Return the [x, y] coordinate for the center point of the cell that contains the specified text.  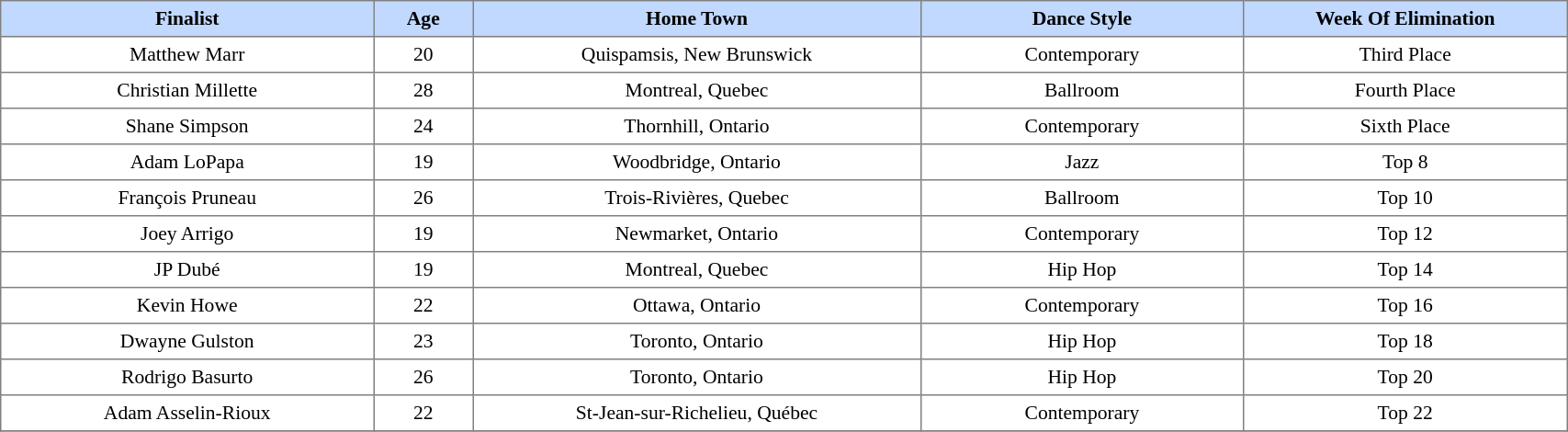
Sixth Place [1405, 127]
St-Jean-sur-Richelieu, Québec [696, 414]
Dance Style [1082, 18]
Top 18 [1405, 342]
JP Dubé [187, 270]
Top 20 [1405, 377]
Top 16 [1405, 305]
Age [423, 18]
Trois-Rivières, Quebec [696, 199]
Thornhill, Ontario [696, 127]
Newmarket, Ontario [696, 233]
Woodbridge, Ontario [696, 162]
Top 8 [1405, 162]
Finalist [187, 18]
Top 14 [1405, 270]
Matthew Marr [187, 55]
Joey Arrigo [187, 233]
Shane Simpson [187, 127]
Fourth Place [1405, 90]
Third Place [1405, 55]
Top 10 [1405, 199]
Jazz [1082, 162]
Quispamsis, New Brunswick [696, 55]
24 [423, 127]
Adam LoPapa [187, 162]
Dwayne Gulston [187, 342]
28 [423, 90]
Week Of Elimination [1405, 18]
Adam Asselin-Rioux [187, 414]
Home Town [696, 18]
Rodrigo Basurto [187, 377]
23 [423, 342]
20 [423, 55]
Christian Millette [187, 90]
Top 22 [1405, 414]
Kevin Howe [187, 305]
Ottawa, Ontario [696, 305]
François Pruneau [187, 199]
Top 12 [1405, 233]
